Output the [X, Y] coordinate of the center of the cell containing the given text.  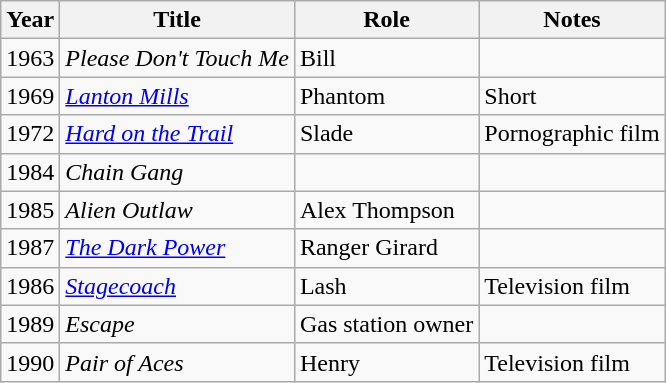
The Dark Power [178, 248]
Pornographic film [572, 134]
Short [572, 96]
Year [30, 20]
Pair of Aces [178, 362]
Chain Gang [178, 172]
Phantom [386, 96]
Bill [386, 58]
1969 [30, 96]
1984 [30, 172]
1990 [30, 362]
Lash [386, 286]
Title [178, 20]
Notes [572, 20]
1963 [30, 58]
1987 [30, 248]
1986 [30, 286]
1989 [30, 324]
1972 [30, 134]
Stagecoach [178, 286]
Henry [386, 362]
Please Don't Touch Me [178, 58]
Ranger Girard [386, 248]
Lanton Mills [178, 96]
Slade [386, 134]
Role [386, 20]
Gas station owner [386, 324]
1985 [30, 210]
Hard on the Trail [178, 134]
Alien Outlaw [178, 210]
Alex Thompson [386, 210]
Escape [178, 324]
